Extract the (X, Y) coordinate from the center of the cell holding the provided text.  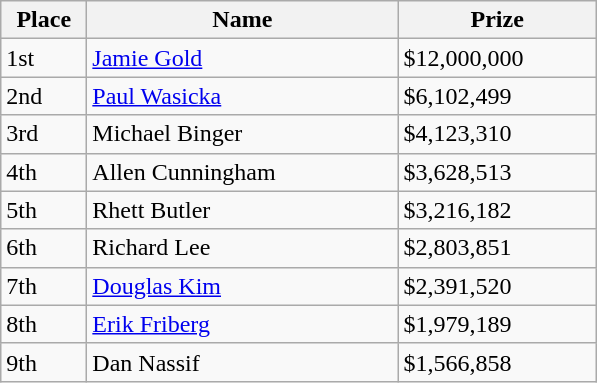
$3,216,182 (498, 210)
$12,000,000 (498, 58)
$1,979,189 (498, 324)
3rd (44, 134)
$4,123,310 (498, 134)
Douglas Kim (242, 286)
Paul Wasicka (242, 96)
7th (44, 286)
2nd (44, 96)
8th (44, 324)
1st (44, 58)
Jamie Gold (242, 58)
Rhett Butler (242, 210)
Allen Cunningham (242, 172)
Michael Binger (242, 134)
Erik Friberg (242, 324)
Place (44, 20)
9th (44, 362)
$6,102,499 (498, 96)
Name (242, 20)
$2,803,851 (498, 248)
Richard Lee (242, 248)
6th (44, 248)
$1,566,858 (498, 362)
$2,391,520 (498, 286)
5th (44, 210)
$3,628,513 (498, 172)
Dan Nassif (242, 362)
4th (44, 172)
Prize (498, 20)
